Locate the cell with the specified text and output its (X, Y) center coordinate. 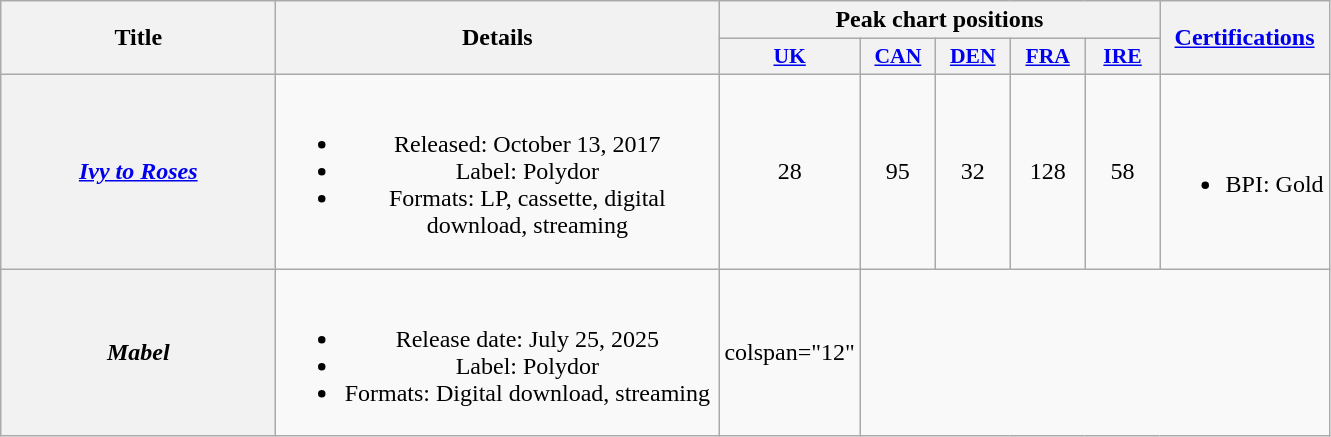
32 (972, 171)
Peak chart positions (940, 20)
colspan="12" (790, 352)
DEN (972, 57)
CAN (898, 57)
Release date: July 25, 2025Label: PolydorFormats: Digital download, streaming (498, 352)
58 (1122, 171)
Mabel (138, 352)
Released: October 13, 2017Label: PolydorFormats: LP, cassette, digital download, streaming (498, 171)
128 (1048, 171)
28 (790, 171)
UK (790, 57)
95 (898, 171)
Details (498, 38)
FRA (1048, 57)
Title (138, 38)
Ivy to Roses (138, 171)
IRE (1122, 57)
Certifications (1244, 38)
BPI: Gold (1244, 171)
